Pinpoint the cell where the given text exists, returning its [x, y] midpoint coordinate. 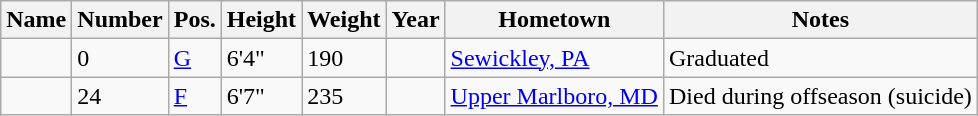
Notes [820, 20]
Number [120, 20]
24 [120, 96]
190 [344, 58]
6'7" [261, 96]
0 [120, 58]
235 [344, 96]
Height [261, 20]
Year [416, 20]
Upper Marlboro, MD [554, 96]
Pos. [194, 20]
Weight [344, 20]
Graduated [820, 58]
Name [36, 20]
Hometown [554, 20]
Died during offseason (suicide) [820, 96]
G [194, 58]
6'4" [261, 58]
F [194, 96]
Sewickley, PA [554, 58]
